Provide the (X, Y) coordinate of the cell's center where the given text is located.  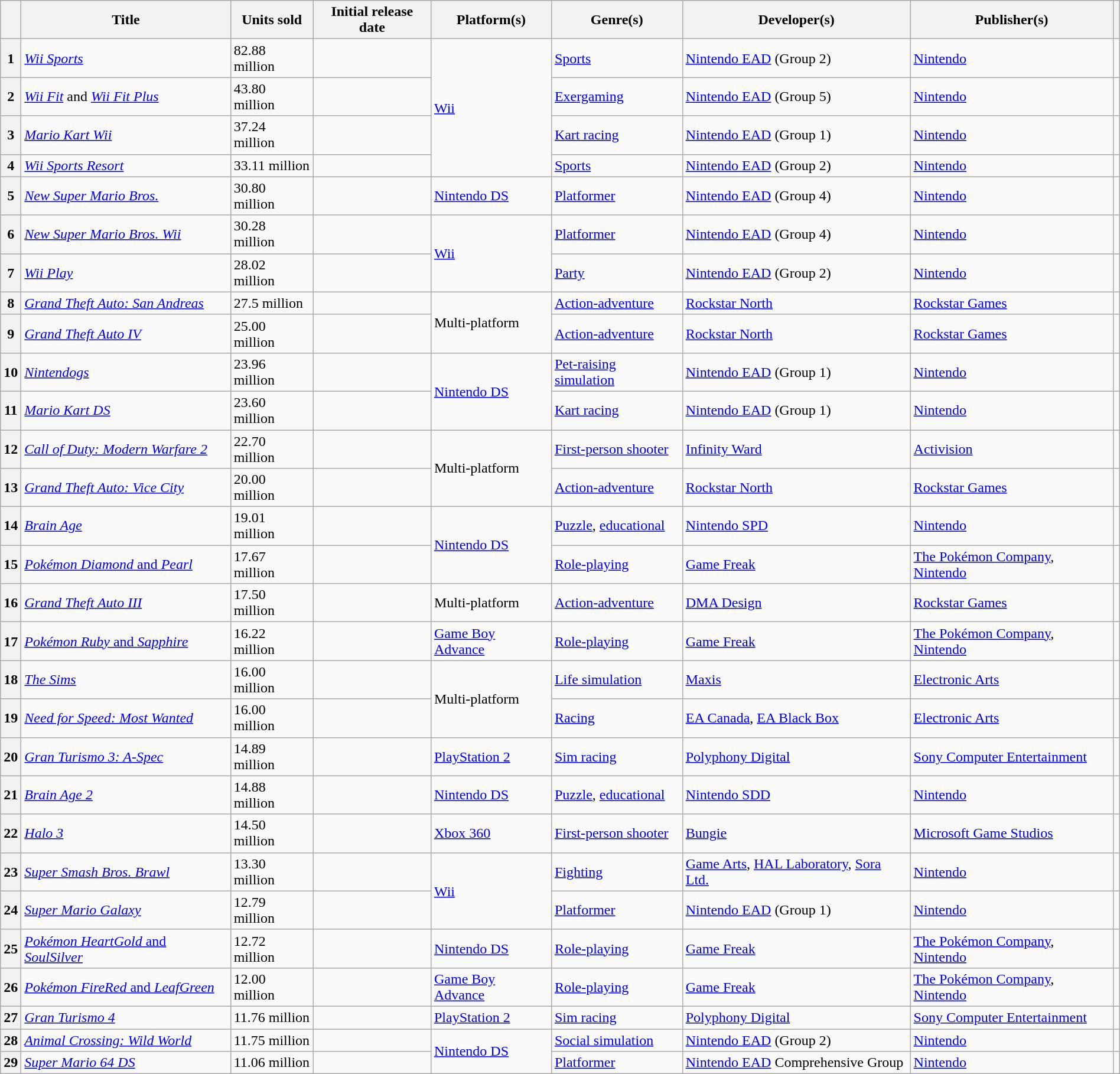
2 (11, 97)
Developer(s) (796, 20)
20 (11, 756)
Grand Theft Auto IV (126, 333)
Super Mario Galaxy (126, 910)
21 (11, 795)
27.5 million (272, 303)
Maxis (796, 679)
12 (11, 449)
Bungie (796, 833)
10 (11, 372)
13.30 million (272, 872)
Need for Speed: Most Wanted (126, 718)
Pokémon FireRed and LeafGreen (126, 987)
Wii Fit and Wii Fit Plus (126, 97)
EA Canada, EA Black Box (796, 718)
Halo 3 (126, 833)
25.00 million (272, 333)
New Super Mario Bros. Wii (126, 234)
Wii Sports Resort (126, 165)
Wii Sports (126, 58)
17.50 million (272, 603)
Xbox 360 (491, 833)
28.02 million (272, 273)
Activision (1011, 449)
11 (11, 410)
18 (11, 679)
Brain Age (126, 526)
6 (11, 234)
14 (11, 526)
3 (11, 135)
11.06 million (272, 1063)
Grand Theft Auto III (126, 603)
Animal Crossing: Wild World (126, 1040)
8 (11, 303)
Nintendo SPD (796, 526)
Fighting (617, 872)
Exergaming (617, 97)
23.96 million (272, 372)
Call of Duty: Modern Warfare 2 (126, 449)
19.01 million (272, 526)
17 (11, 642)
DMA Design (796, 603)
Life simulation (617, 679)
20.00 million (272, 488)
Infinity Ward (796, 449)
14.50 million (272, 833)
Nintendo SDD (796, 795)
Gran Turismo 3: A-Spec (126, 756)
17.67 million (272, 565)
29 (11, 1063)
28 (11, 1040)
11.75 million (272, 1040)
Initial release date (372, 20)
Brain Age 2 (126, 795)
12.00 million (272, 987)
The Sims (126, 679)
22 (11, 833)
Grand Theft Auto: Vice City (126, 488)
Social simulation (617, 1040)
7 (11, 273)
Gran Turismo 4 (126, 1017)
Title (126, 20)
Nintendogs (126, 372)
16 (11, 603)
12.72 million (272, 949)
Pokémon HeartGold and SoulSilver (126, 949)
82.88 million (272, 58)
12.79 million (272, 910)
5 (11, 196)
30.28 million (272, 234)
Microsoft Game Studios (1011, 833)
Nintendo EAD Comprehensive Group (796, 1063)
27 (11, 1017)
4 (11, 165)
Racing (617, 718)
22.70 million (272, 449)
Mario Kart DS (126, 410)
Publisher(s) (1011, 20)
Mario Kart Wii (126, 135)
37.24 million (272, 135)
Pet-raising simulation (617, 372)
26 (11, 987)
43.80 million (272, 97)
24 (11, 910)
16.22 million (272, 642)
19 (11, 718)
13 (11, 488)
23.60 million (272, 410)
Genre(s) (617, 20)
Grand Theft Auto: San Andreas (126, 303)
15 (11, 565)
New Super Mario Bros. (126, 196)
33.11 million (272, 165)
Wii Play (126, 273)
23 (11, 872)
14.89 million (272, 756)
30.80 million (272, 196)
Platform(s) (491, 20)
Super Mario 64 DS (126, 1063)
14.88 million (272, 795)
Game Arts, HAL Laboratory, Sora Ltd. (796, 872)
Party (617, 273)
9 (11, 333)
Super Smash Bros. Brawl (126, 872)
Units sold (272, 20)
11.76 million (272, 1017)
Nintendo EAD (Group 5) (796, 97)
Pokémon Ruby and Sapphire (126, 642)
1 (11, 58)
25 (11, 949)
Pokémon Diamond and Pearl (126, 565)
